Search for the cell housing the specified text and yield its [X, Y] center coordinate. 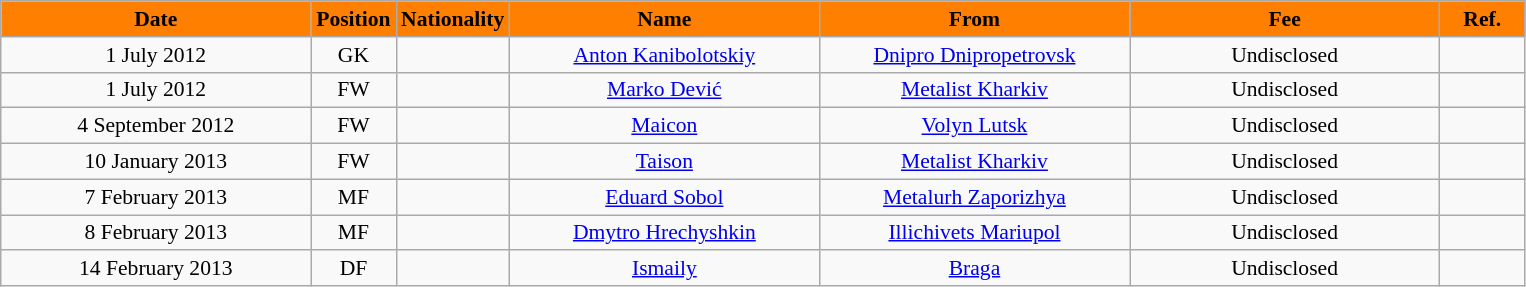
Metalurh Zaporizhya [974, 197]
4 September 2012 [156, 126]
Name [664, 19]
Ismaily [664, 269]
DF [354, 269]
8 February 2013 [156, 233]
Volyn Lutsk [974, 126]
From [974, 19]
Position [354, 19]
Fee [1285, 19]
7 February 2013 [156, 197]
Marko Dević [664, 90]
Eduard Sobol [664, 197]
Nationality [452, 19]
Dmytro Hrechyshkin [664, 233]
Taison [664, 162]
Anton Kanibolotskiy [664, 55]
Maicon [664, 126]
GK [354, 55]
Braga [974, 269]
Dnipro Dnipropetrovsk [974, 55]
14 February 2013 [156, 269]
10 January 2013 [156, 162]
Ref. [1482, 19]
Date [156, 19]
Illichivets Mariupol [974, 233]
